Provide the [x, y] coordinate of the cell's center where the given text is located.  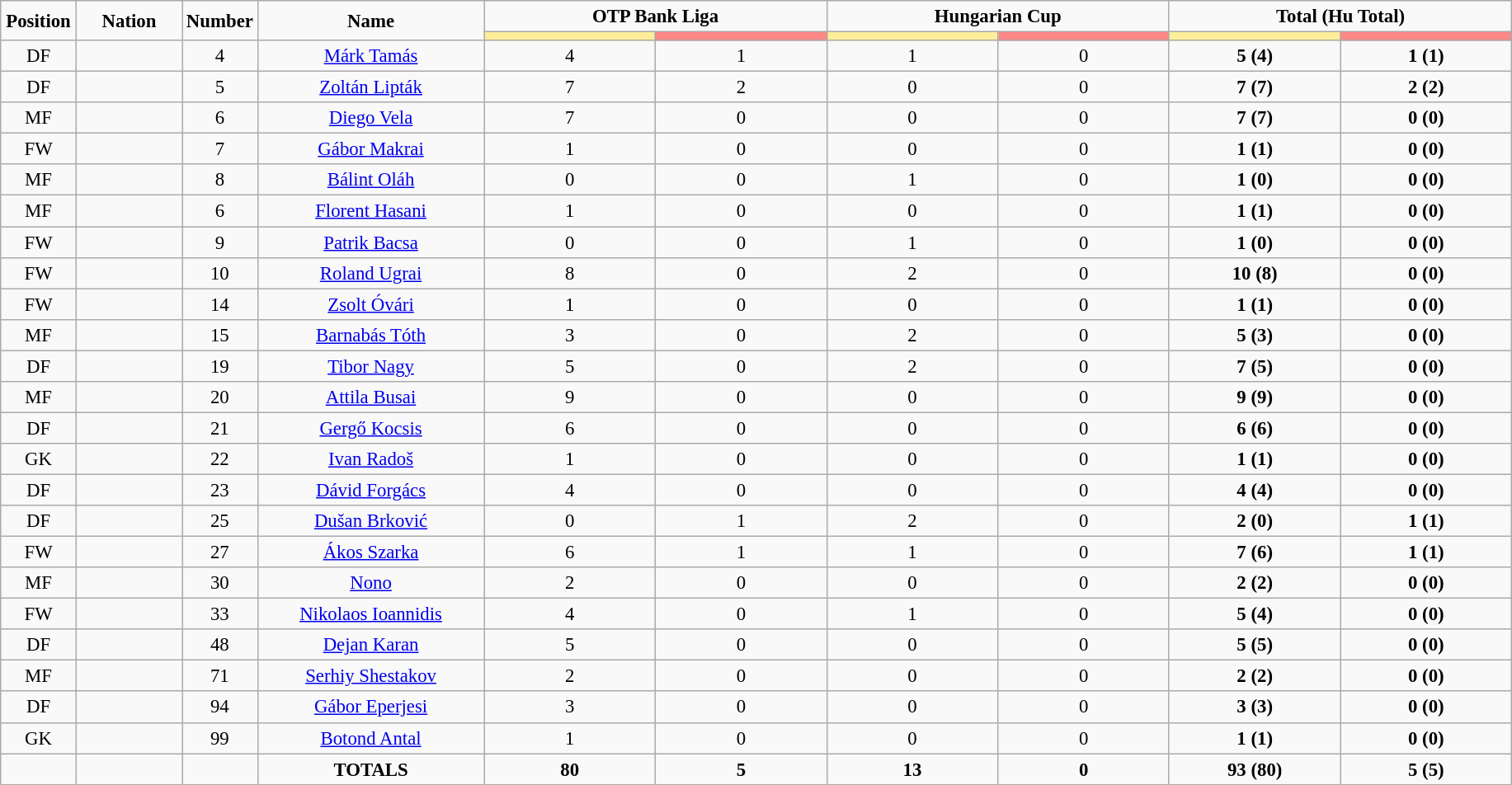
Diego Vela [371, 118]
Florent Hasani [371, 211]
13 [912, 769]
Bálint Oláh [371, 181]
Name [371, 21]
Gábor Makrai [371, 149]
Dejan Karan [371, 645]
99 [220, 738]
Position [39, 21]
33 [220, 614]
Nono [371, 583]
5 (3) [1255, 335]
Serhiy Shestakov [371, 676]
23 [220, 490]
3 (3) [1255, 707]
Barnabás Tóth [371, 335]
OTP Bank Liga [655, 16]
7 (6) [1255, 552]
Patrik Bacsa [371, 242]
25 [220, 521]
Attila Busai [371, 397]
TOTALS [371, 769]
10 (8) [1255, 273]
14 [220, 304]
Zoltán Lipták [371, 87]
Ivan Radoš [371, 459]
Botond Antal [371, 738]
4 (4) [1255, 490]
Hungarian Cup [998, 16]
Gergő Kocsis [371, 428]
94 [220, 707]
Total (Hu Total) [1340, 16]
80 [570, 769]
Ákos Szarka [371, 552]
21 [220, 428]
Zsolt Óvári [371, 304]
Roland Ugrai [371, 273]
27 [220, 552]
30 [220, 583]
20 [220, 397]
15 [220, 335]
93 (80) [1255, 769]
Nation [129, 21]
Márk Tamás [371, 56]
48 [220, 645]
Nikolaos Ioannidis [371, 614]
2 (0) [1255, 521]
71 [220, 676]
10 [220, 273]
Dávid Forgács [371, 490]
19 [220, 366]
Gábor Eperjesi [371, 707]
Number [220, 21]
22 [220, 459]
6 (6) [1255, 428]
Dušan Brković [371, 521]
7 (5) [1255, 366]
Tibor Nagy [371, 366]
9 (9) [1255, 397]
